Pinpoint the cell where the given text exists, returning its (x, y) midpoint coordinate. 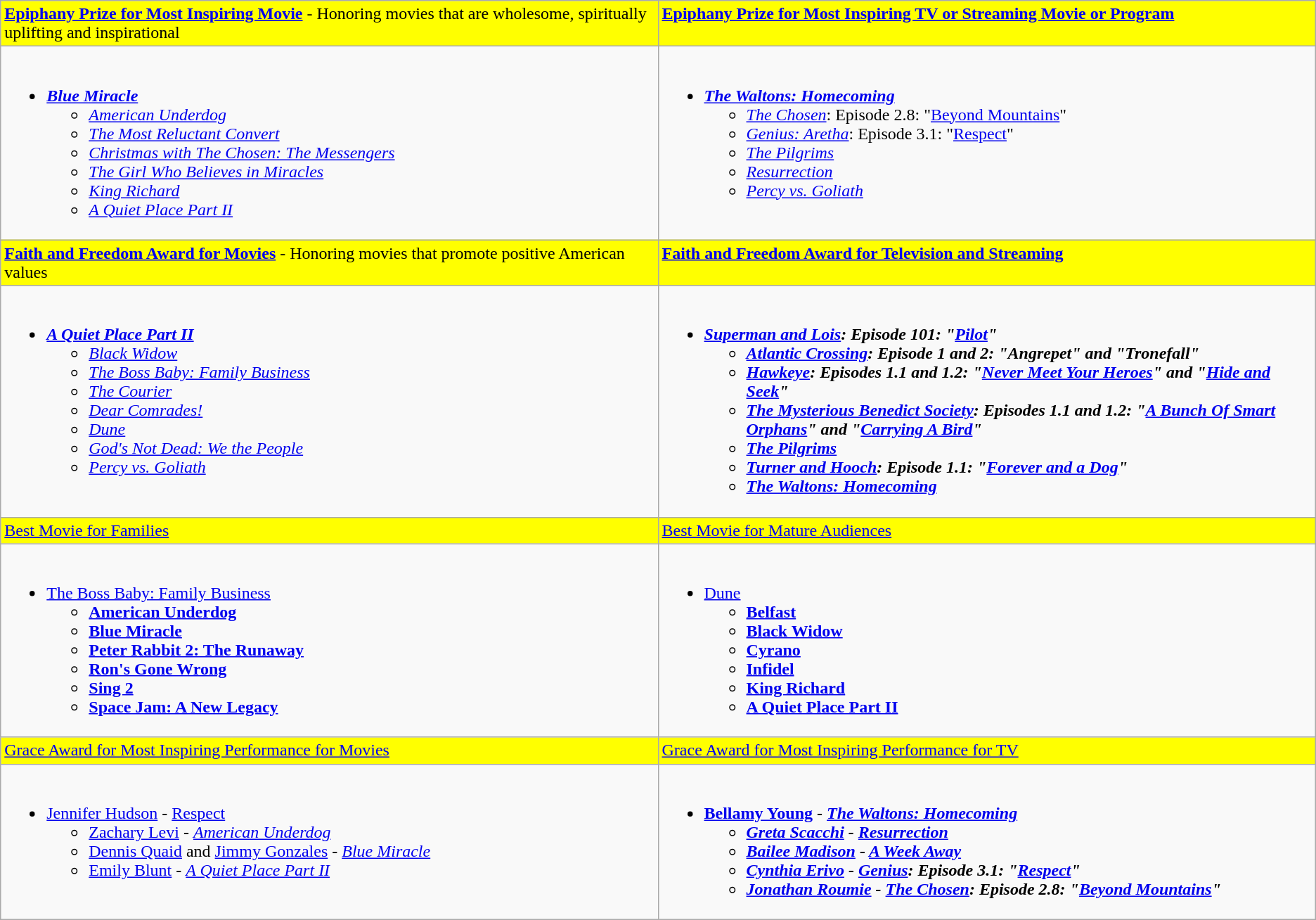
Grace Award for Most Inspiring Performance for TV (987, 750)
Jennifer Hudson - RespectZachary Levi - American UnderdogDennis Quaid and Jimmy Gonzales - Blue MiracleEmily Blunt - A Quiet Place Part II (329, 841)
Best Movie for Families (329, 530)
Best Movie for Mature Audiences (987, 530)
Epiphany Prize for Most Inspiring TV or Streaming Movie or Program (987, 24)
The Waltons: HomecomingThe Chosen: Episode 2.8: "Beyond Mountains"Genius: Aretha: Episode 3.1: "Respect"The PilgrimsResurrectionPercy vs. Goliath (987, 143)
Faith and Freedom Award for Television and Streaming (987, 263)
Grace Award for Most Inspiring Performance for Movies (329, 750)
A Quiet Place Part IIBlack WidowThe Boss Baby: Family BusinessThe CourierDear Comrades!DuneGod's Not Dead: We the PeoplePercy vs. Goliath (329, 401)
Epiphany Prize for Most Inspiring Movie - Honoring movies that are wholesome, spiritually uplifting and inspirational (329, 24)
Faith and Freedom Award for Movies - Honoring movies that promote positive American values (329, 263)
The Boss Baby: Family BusinessAmerican UnderdogBlue MiraclePeter Rabbit 2: The RunawayRon's Gone WrongSing 2Space Jam: A New Legacy (329, 640)
DuneBelfastBlack WidowCyranoInfidelKing RichardA Quiet Place Part II (987, 640)
